For the text-containing cell, return its midpoint in (X, Y) coordinate format. 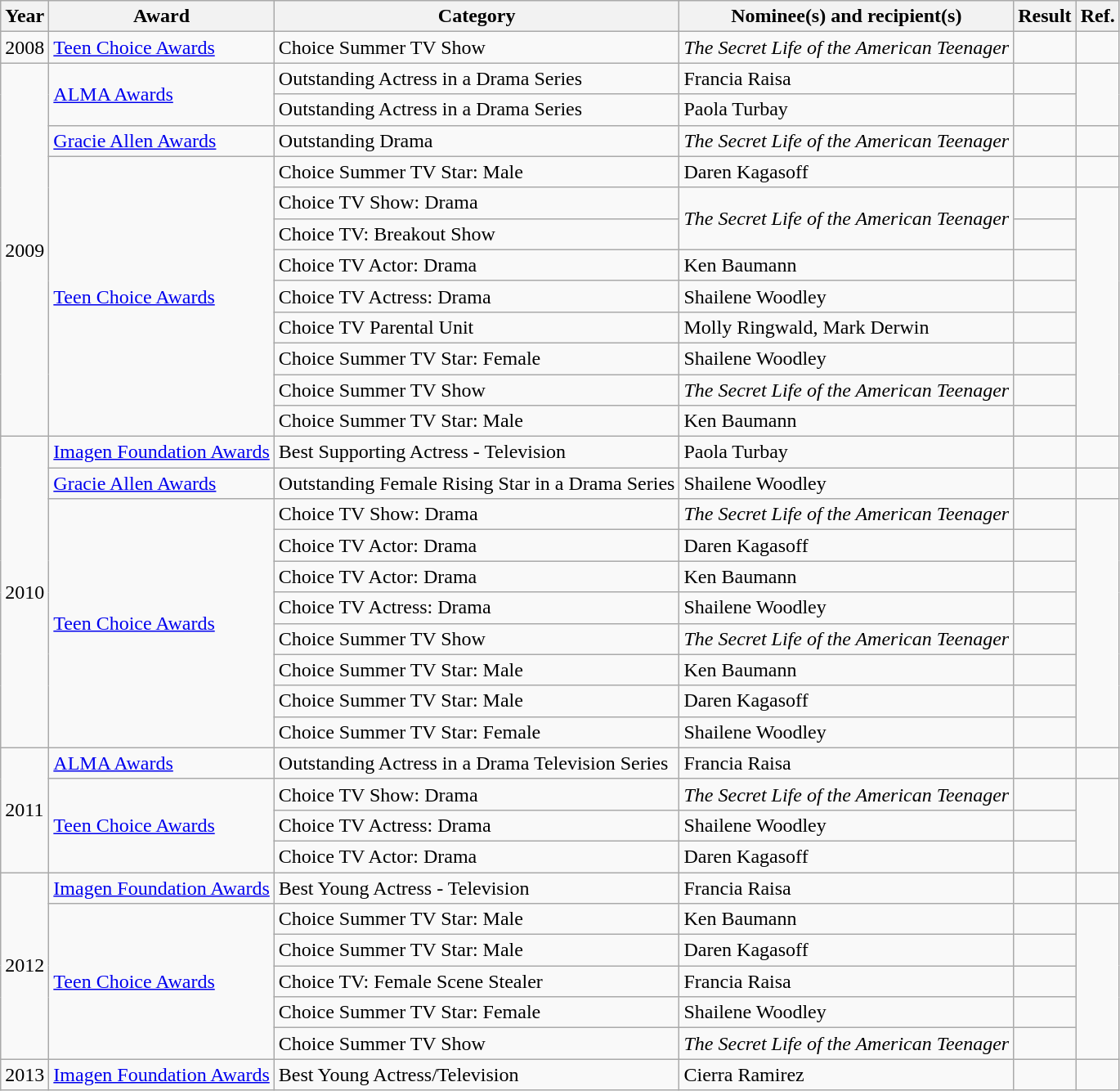
2011 (25, 810)
2013 (25, 1075)
Molly Ringwald, Mark Derwin (847, 327)
Outstanding Drama (477, 141)
2012 (25, 965)
Outstanding Female Rising Star in a Drama Series (477, 483)
2010 (25, 592)
Category (477, 16)
Choice TV: Breakout Show (477, 234)
Outstanding Actress in a Drama Television Series (477, 763)
Best Young Actress - Television (477, 887)
Best Supporting Actress - Television (477, 452)
Cierra Ramirez (847, 1075)
Best Young Actress/Television (477, 1075)
Award (162, 16)
Choice TV: Female Scene Stealer (477, 981)
Result (1045, 16)
Choice TV Parental Unit (477, 327)
Nominee(s) and recipient(s) (847, 16)
2009 (25, 250)
2008 (25, 47)
Ref. (1097, 16)
Year (25, 16)
